Return the (X, Y) coordinate for the center point of the cell that contains the specified text.  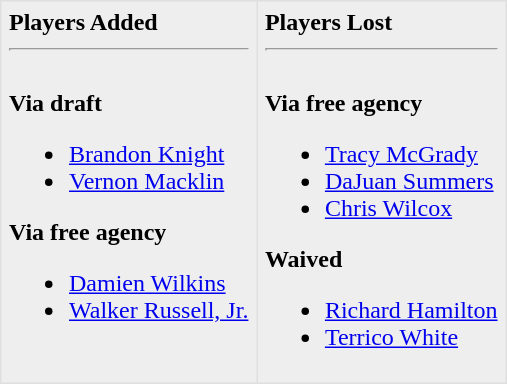
Players Lost Via free agencyTracy McGradyDaJuan SummersChris WilcoxWaivedRichard HamiltonTerrico White (382, 192)
Players Added Via draftBrandon KnightVernon MacklinVia free agencyDamien WilkinsWalker Russell, Jr. (129, 192)
